Scan for the cell matching the given text and deliver its (x, y) coordinate at center. 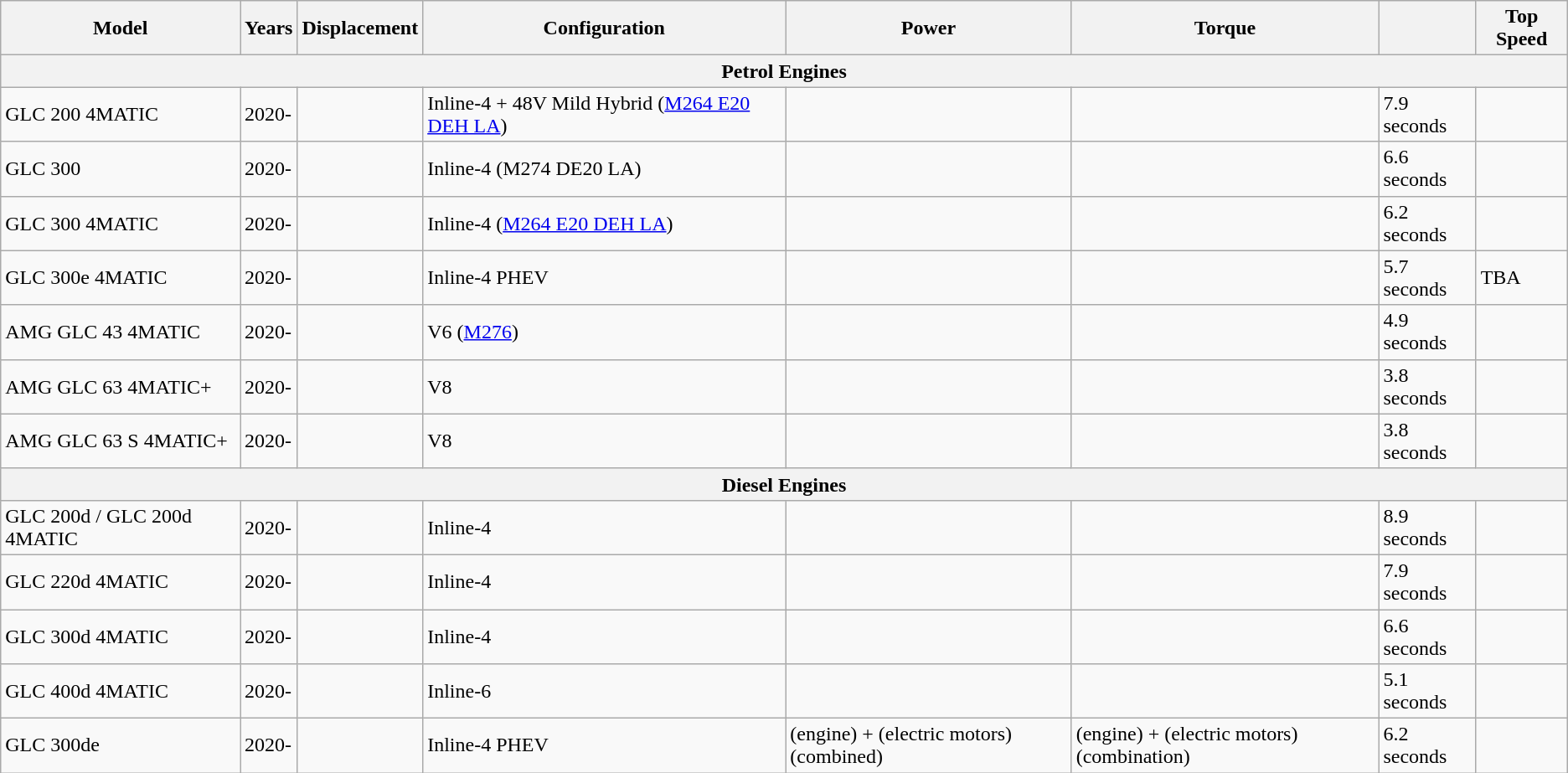
Model (121, 28)
GLC 200 4MATIC (121, 114)
GLC 220d 4MATIC (121, 581)
TBA (1521, 278)
5.7 seconds (1427, 278)
Inline-4 (M264 E20 DEH LA) (605, 223)
GLC 300d 4MATIC (121, 636)
Petrol Engines (784, 71)
Inline-4 + 48V Mild Hybrid (M264 E20 DEH LA) (605, 114)
(engine) + (electric motors) (combined) (928, 745)
(engine) + (electric motors) (combination) (1225, 745)
Configuration (605, 28)
GLC 300 (121, 169)
Diesel Engines (784, 484)
AMG GLC 43 4MATIC (121, 332)
4.9 seconds (1427, 332)
GLC 400d 4MATIC (121, 692)
Displacement (360, 28)
GLC 300de (121, 745)
GLC 200d / GLC 200d 4MATIC (121, 528)
GLC 300 4MATIC (121, 223)
Top Speed (1521, 28)
5.1 seconds (1427, 692)
8.9 seconds (1427, 528)
Torque (1225, 28)
Inline-4 (M274 DE20 LA) (605, 169)
Inline-6 (605, 692)
AMG GLC 63 S 4MATIC+ (121, 441)
GLC 300e 4MATIC (121, 278)
AMG GLC 63 4MATIC+ (121, 387)
V6 (M276) (605, 332)
Years (269, 28)
Power (928, 28)
